Determine the (x, y) coordinate at the center of the cell enclosing the given text.  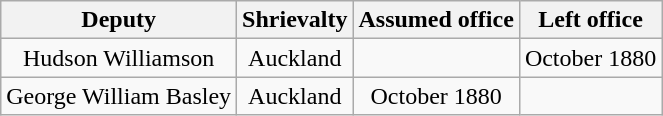
Shrievalty (295, 20)
Hudson Williamson (119, 58)
George William Basley (119, 96)
Left office (590, 20)
Assumed office (436, 20)
Deputy (119, 20)
